Output the (x, y) coordinate of the center of the cell containing the given text.  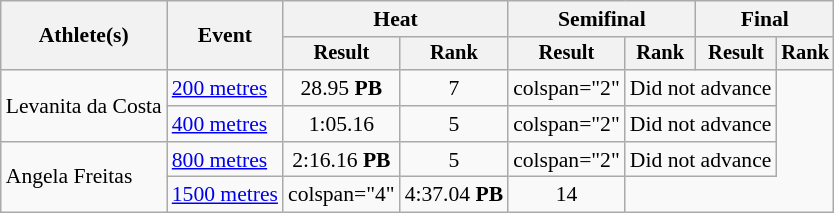
Athlete(s) (84, 36)
1:05.16 (342, 124)
28.95 PB (342, 88)
Levanita da Costa (84, 106)
2:16.16 PB (342, 160)
4:37.04 PB (454, 195)
Final (765, 19)
14 (566, 195)
1500 metres (225, 195)
400 metres (225, 124)
colspan="4" (342, 195)
7 (454, 88)
Semifinal (602, 19)
Event (225, 36)
800 metres (225, 160)
Angela Freitas (84, 178)
Heat (396, 19)
200 metres (225, 88)
